Scan for the cell matching the given text and deliver its (X, Y) coordinate at center. 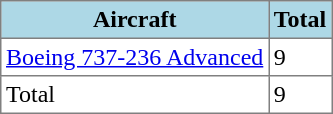
Aircraft (135, 20)
Boeing 737-236 Advanced (135, 57)
